Scan for the cell matching the given text and deliver its [x, y] coordinate at center. 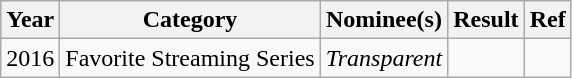
Favorite Streaming Series [190, 58]
Result [486, 20]
Nominee(s) [384, 20]
Year [30, 20]
Ref [548, 20]
2016 [30, 58]
Transparent [384, 58]
Category [190, 20]
